Locate the cell with the specified text and output its [x, y] center coordinate. 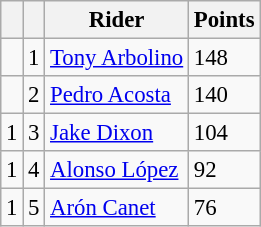
76 [224, 208]
140 [224, 95]
Jake Dixon [117, 133]
92 [224, 170]
Tony Arbolino [117, 58]
148 [224, 58]
2 [34, 95]
5 [34, 208]
3 [34, 133]
Pedro Acosta [117, 95]
104 [224, 133]
Points [224, 20]
Arón Canet [117, 208]
Rider [117, 20]
4 [34, 170]
Alonso López [117, 170]
